Find where the given text appears and provide that cell's center as (X, Y) coordinate. 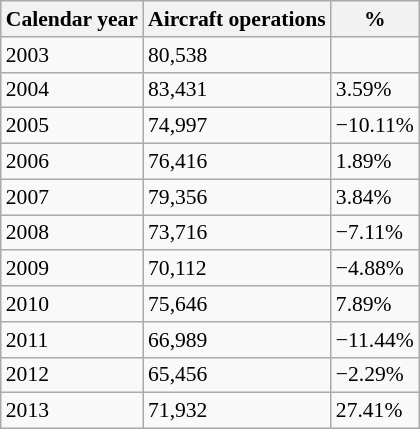
2004 (72, 90)
76,416 (237, 162)
Aircraft operations (237, 19)
3.84% (375, 197)
66,989 (237, 340)
71,932 (237, 411)
75,646 (237, 304)
−10.11% (375, 126)
2008 (72, 233)
−7.11% (375, 233)
2003 (72, 55)
−4.88% (375, 269)
74,997 (237, 126)
7.89% (375, 304)
% (375, 19)
73,716 (237, 233)
3.59% (375, 90)
2011 (72, 340)
80,538 (237, 55)
−2.29% (375, 375)
83,431 (237, 90)
27.41% (375, 411)
2005 (72, 126)
2010 (72, 304)
2012 (72, 375)
70,112 (237, 269)
1.89% (375, 162)
65,456 (237, 375)
2006 (72, 162)
Calendar year (72, 19)
2009 (72, 269)
79,356 (237, 197)
2007 (72, 197)
−11.44% (375, 340)
2013 (72, 411)
